For the text-containing cell, return its midpoint in (X, Y) coordinate format. 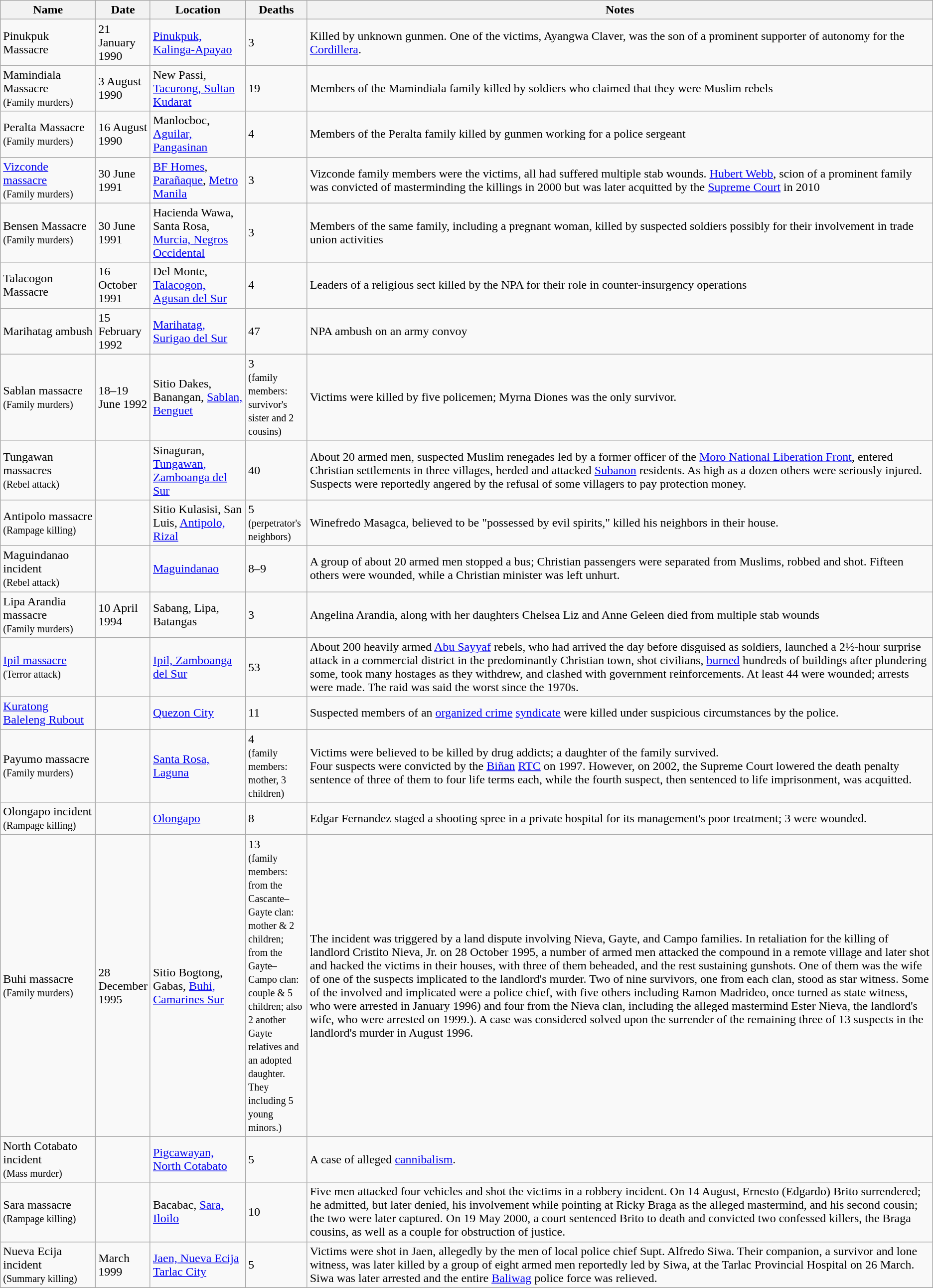
15 February 1992 (123, 331)
Suspected members of an organized crime syndicate were killed under suspicious circumstances by the police. (620, 713)
Sinaguran, Tungawan, Zamboanga del Sur (197, 470)
Nueva Ecija incident(Summary killing) (48, 1265)
Notes (620, 10)
5(perpetrator's neighbors) (277, 523)
Sara massacre(Rampage killing) (48, 1212)
Mamindiala Massacre(Family murders) (48, 88)
Bacabac, Sara, Iloilo (197, 1212)
Ipil massacre(Terror attack) (48, 667)
Olongapo (197, 819)
28 December 1995 (123, 985)
53 (277, 667)
NPA ambush on an army convoy (620, 331)
Hacienda Wawa, Santa Rosa, Murcia, Negros Occidental (197, 232)
Jaen, Nueva EcijaTarlac City (197, 1265)
Maguindanao incident(Rebel attack) (48, 568)
Members of the same family, including a pregnant woman, killed by suspected soldiers possibly for their involvement in trade union activities (620, 232)
16 August 1990 (123, 134)
Bensen Massacre(Family murders) (48, 232)
Location (197, 10)
10 April 1994 (123, 614)
40 (277, 470)
3(family members: survivor's sister and 2 cousins) (277, 397)
Kuratong Baleleng Rubout (48, 713)
Killed by unknown gunmen. One of the victims, Ayangwa Claver, was the son of a prominent supporter of autonomy for the Cordillera. (620, 42)
Antipolo massacre(Rampage killing) (48, 523)
Buhi massacre(Family murders) (48, 985)
Angelina Arandia, along with her daughters Chelsea Liz and Anne Geleen died from multiple stab wounds (620, 614)
Sabang, Lipa, Batangas (197, 614)
Talacogon Massacre (48, 285)
Ipil, Zamboanga del Sur (197, 667)
4(family members: mother, 3 children) (277, 766)
Sitio Bogtong, Gabas, Buhi, Camarines Sur (197, 985)
10 (277, 1212)
Pinukpuk Massacre (48, 42)
3 August 1990 (123, 88)
Sitio Kulasisi, San Luis, Antipolo, Rizal (197, 523)
Date (123, 10)
8–9 (277, 568)
Peralta Massacre(Family murders) (48, 134)
47 (277, 331)
Members of the Mamindiala family killed by soldiers who claimed that they were Muslim rebels (620, 88)
Pigcawayan, North Cotabato (197, 1159)
Del Monte, Talacogon, Agusan del Sur (197, 285)
Winefredo Masagca, believed to be "possessed by evil spirits," killed his neighbors in their house. (620, 523)
Deaths (277, 10)
March 1999 (123, 1265)
BF Homes, Parañaque, Metro Manila (197, 180)
18–19 June 1992 (123, 397)
Edgar Fernandez staged a shooting spree in a private hospital for its management's poor treatment; 3 were wounded. (620, 819)
Santa Rosa, Laguna (197, 766)
Name (48, 10)
Pinukpuk, Kalinga-Apayao (197, 42)
Vizconde massacre(Family murders) (48, 180)
19 (277, 88)
8 (277, 819)
Manlocboc, Aguilar, Pangasinan (197, 134)
11 (277, 713)
Maguindanao (197, 568)
21 January 1990 (123, 42)
Members of the Peralta family killed by gunmen working for a police sergeant (620, 134)
Sitio Dakes, Banangan, Sablan, Benguet (197, 397)
Payumo massacre(Family murders) (48, 766)
Quezon City (197, 713)
Marihatag ambush (48, 331)
New Passi, Tacurong, Sultan Kudarat (197, 88)
North Cotabato incident(Mass murder) (48, 1159)
16 October 1991 (123, 285)
Leaders of a religious sect killed by the NPA for their role in counter-insurgency operations (620, 285)
Sablan massacre(Family murders) (48, 397)
Tungawan massacres(Rebel attack) (48, 470)
A case of alleged cannibalism. (620, 1159)
Lipa Arandia massacre(Family murders) (48, 614)
Olongapo incident(Rampage killing) (48, 819)
Victims were killed by five policemen; Myrna Diones was the only survivor. (620, 397)
Marihatag, Surigao del Sur (197, 331)
